Return the [X, Y] coordinate for the center point of the cell that contains the specified text.  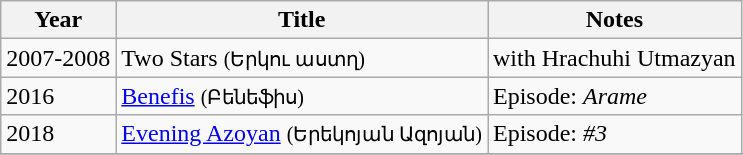
2016 [58, 96]
Title [302, 20]
2018 [58, 134]
Episode: #3 [615, 134]
Episode: Arame [615, 96]
Two Stars (Երկու աստղ) [302, 58]
Benefis (Բենեֆիս) [302, 96]
Evening Azoyan (Երեկոյան Ազոյան) [302, 134]
Year [58, 20]
with Hrachuhi Utmazyan [615, 58]
2007-2008 [58, 58]
Notes [615, 20]
